Provide the [X, Y] coordinate of the cell's center where the given text is located.  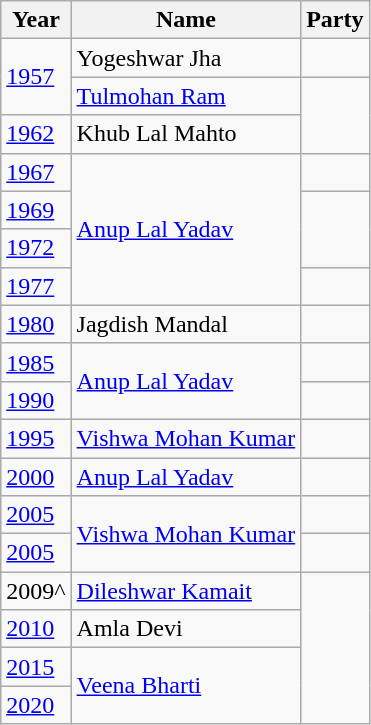
Dileshwar Kamait [186, 591]
1969 [36, 210]
2010 [36, 629]
Party [335, 20]
1972 [36, 248]
Amla Devi [186, 629]
1962 [36, 134]
Name [186, 20]
2009^ [36, 591]
1985 [36, 362]
1980 [36, 324]
1957 [36, 77]
Year [36, 20]
1967 [36, 172]
2015 [36, 667]
2000 [36, 477]
Tulmohan Ram [186, 96]
Khub Lal Mahto [186, 134]
2020 [36, 705]
1995 [36, 438]
Veena Bharti [186, 686]
Jagdish Mandal [186, 324]
1990 [36, 400]
1977 [36, 286]
Yogeshwar Jha [186, 58]
